Identify which cell holds the provided text, then report its [X, Y] central coordinate. 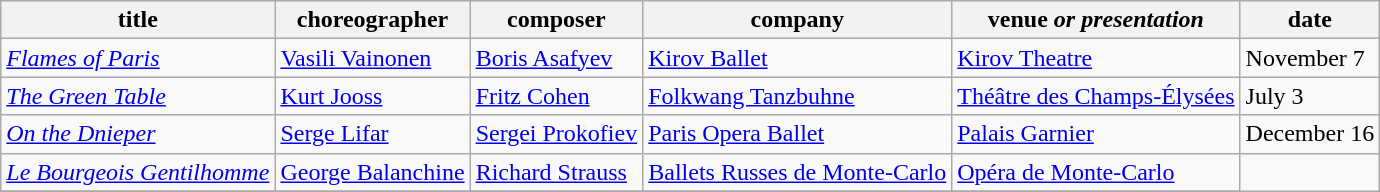
The Green Table [138, 96]
Ballets Russes de Monte-Carlo [798, 172]
Paris Opera Ballet [798, 134]
title [138, 20]
Le Bourgeois Gentilhomme [138, 172]
George Balanchine [372, 172]
Richard Strauss [556, 172]
Kurt Jooss [372, 96]
Palais Garnier [1096, 134]
July 3 [1310, 96]
Théâtre des Champs-Élysées [1096, 96]
Folkwang Tanzbuhne [798, 96]
November 7 [1310, 58]
Opéra de Monte-Carlo [1096, 172]
Flames of Paris [138, 58]
December 16 [1310, 134]
choreographer [372, 20]
Vasili Vainonen [372, 58]
venue or presentation [1096, 20]
Sergei Prokofiev [556, 134]
On the Dnieper [138, 134]
company [798, 20]
Serge Lifar [372, 134]
Kirov Ballet [798, 58]
Kirov Theatre [1096, 58]
composer [556, 20]
Boris Asafyev [556, 58]
date [1310, 20]
Fritz Cohen [556, 96]
